Return the (x, y) coordinate for the center point of the cell that contains the specified text.  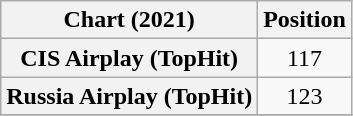
Chart (2021) (130, 20)
CIS Airplay (TopHit) (130, 58)
Russia Airplay (TopHit) (130, 96)
Position (305, 20)
123 (305, 96)
117 (305, 58)
